Capture the cell that displays the provided text and extract its (X, Y) central coordinate. 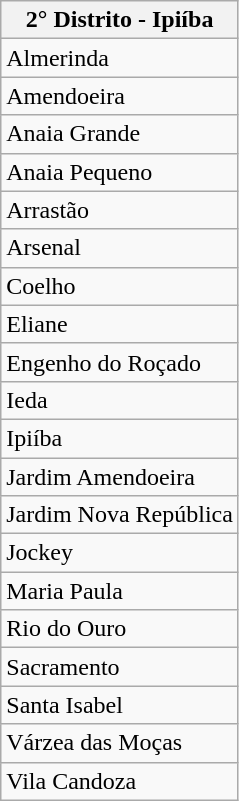
Almerinda (120, 58)
Maria Paula (120, 591)
Vila Candoza (120, 781)
Jockey (120, 553)
Jardim Amendoeira (120, 477)
Ieda (120, 400)
Eliane (120, 324)
Anaia Pequeno (120, 172)
Santa Isabel (120, 705)
Anaia Grande (120, 134)
Arsenal (120, 248)
Sacramento (120, 667)
Várzea das Moças (120, 743)
Amendoeira (120, 96)
2° Distrito - Ipiíba (120, 20)
Arrastão (120, 210)
Engenho do Roçado (120, 362)
Ipiíba (120, 438)
Rio do Ouro (120, 629)
Jardim Nova República (120, 515)
Coelho (120, 286)
